From the cell containing the given text, extract its center point as (x, y) coordinate. 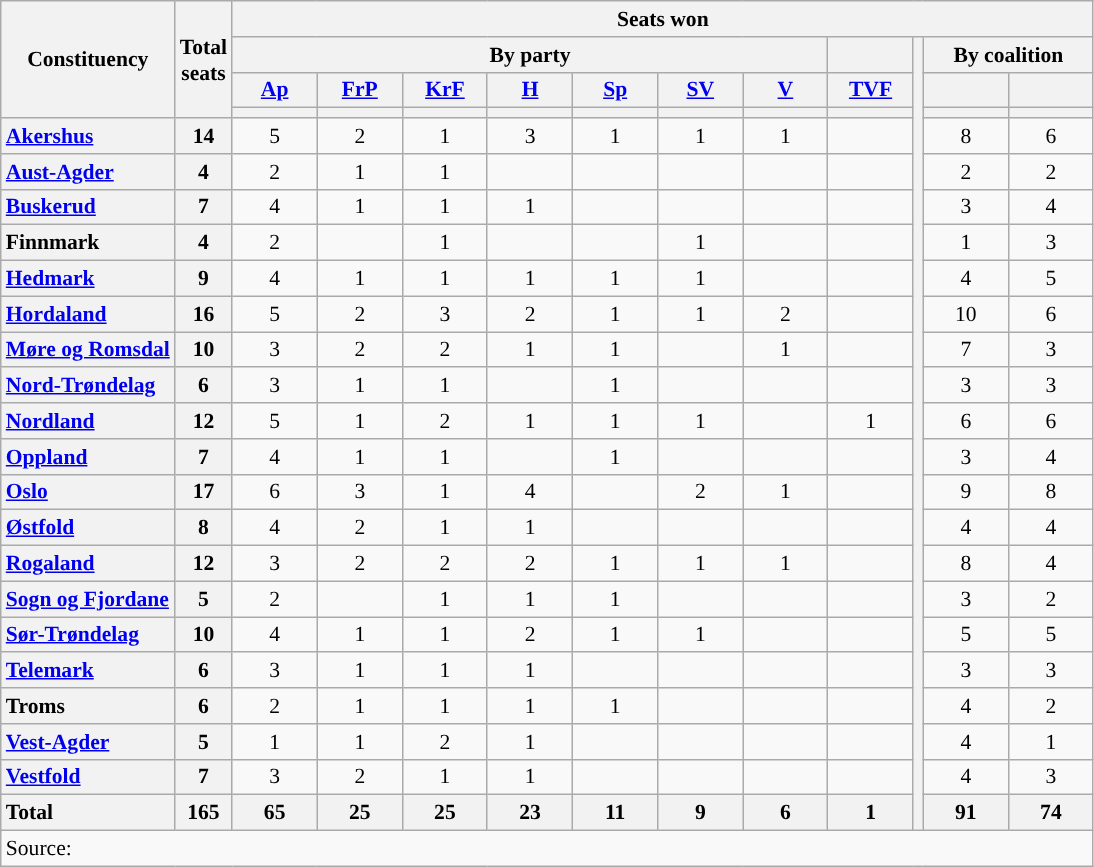
Vestfold (88, 777)
Finnmark (88, 243)
Akershus (88, 136)
Total (88, 813)
91 (966, 813)
Totalseats (204, 60)
Sør-Trøndelag (88, 635)
SV (700, 90)
By party (530, 55)
Hordaland (88, 314)
Hedmark (88, 279)
11 (616, 813)
74 (1050, 813)
16 (204, 314)
By coalition (1008, 55)
V (786, 90)
Telemark (88, 671)
Nord-Trøndelag (88, 386)
Møre og Romsdal (88, 350)
H (530, 90)
Seats won (662, 19)
Constituency (88, 60)
Troms (88, 706)
Buskerud (88, 207)
Oppland (88, 457)
KrF (444, 90)
Oslo (88, 492)
Sp (616, 90)
Vest-Agder (88, 742)
Aust-Agder (88, 172)
Nordland (88, 421)
Rogaland (88, 564)
FrP (360, 90)
Source: (548, 849)
14 (204, 136)
17 (204, 492)
23 (530, 813)
TVF (870, 90)
165 (204, 813)
65 (274, 813)
Ap (274, 90)
Sogn og Fjordane (88, 599)
Østfold (88, 528)
